Extract the (x, y) coordinate from the center of the cell holding the provided text.  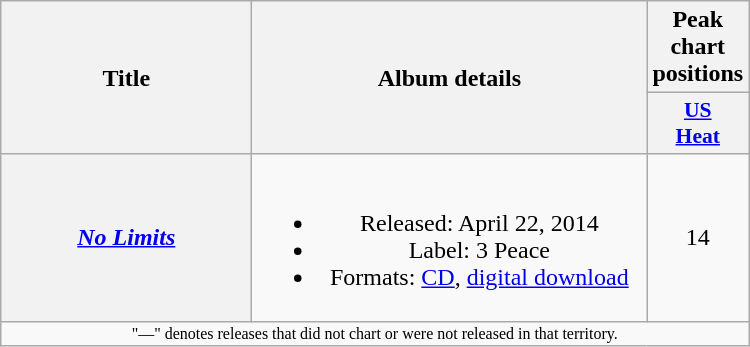
Peak chart positions (698, 47)
"—" denotes releases that did not chart or were not released in that territory. (375, 333)
No Limits (126, 238)
Released: April 22, 2014Label: 3 PeaceFormats: CD, digital download (450, 238)
14 (698, 238)
USHeat (698, 124)
Album details (450, 78)
Title (126, 78)
